Find where the given text appears and provide that cell's center as [X, Y] coordinate. 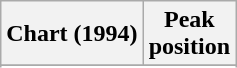
Peakposition [189, 34]
Chart (1994) [72, 34]
